Determine the [X, Y] coordinate at the center of the cell enclosing the given text.  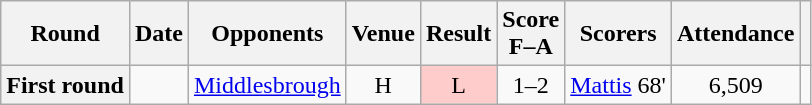
Scorers [618, 34]
Venue [383, 34]
H [383, 85]
Opponents [267, 34]
Date [158, 34]
Mattis 68' [618, 85]
6,509 [735, 85]
First round [66, 85]
Result [458, 34]
Attendance [735, 34]
1–2 [531, 85]
Middlesbrough [267, 85]
Round [66, 34]
ScoreF–A [531, 34]
L [458, 85]
